For the text-containing cell, return its midpoint in (X, Y) coordinate format. 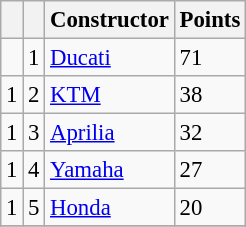
Honda (110, 208)
Constructor (110, 20)
KTM (110, 95)
Yamaha (110, 170)
4 (34, 170)
27 (210, 170)
38 (210, 95)
32 (210, 133)
Aprilia (110, 133)
5 (34, 208)
3 (34, 133)
Points (210, 20)
Ducati (110, 58)
20 (210, 208)
71 (210, 58)
2 (34, 95)
